Extract the [X, Y] coordinate from the center of the cell holding the provided text.  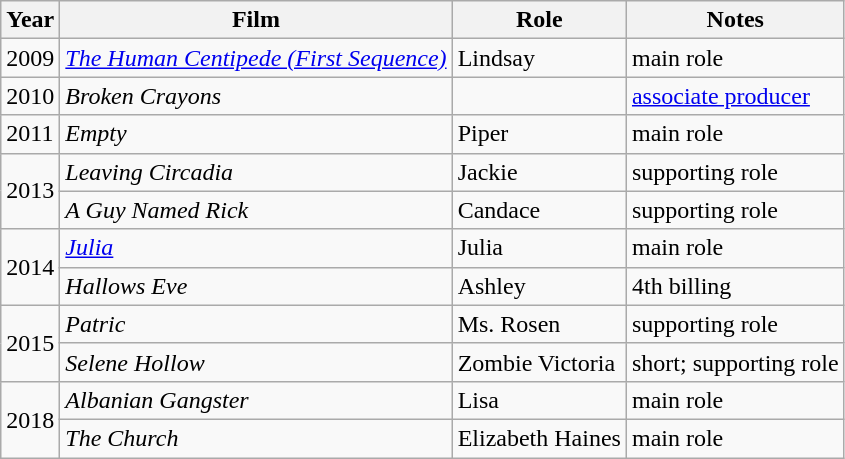
Elizabeth Haines [539, 438]
Selene Hollow [256, 362]
Patric [256, 324]
2009 [30, 58]
Role [539, 20]
A Guy Named Rick [256, 210]
Albanian Gangster [256, 400]
Ms. Rosen [539, 324]
Year [30, 20]
Zombie Victoria [539, 362]
2015 [30, 343]
Jackie [539, 172]
Notes [735, 20]
2018 [30, 419]
2010 [30, 96]
2011 [30, 134]
Hallows Eve [256, 286]
Lisa [539, 400]
Ashley [539, 286]
associate producer [735, 96]
Piper [539, 134]
The Human Centipede (First Sequence) [256, 58]
2013 [30, 191]
Broken Crayons [256, 96]
Leaving Circadia [256, 172]
2014 [30, 267]
4th billing [735, 286]
The Church [256, 438]
short; supporting role [735, 362]
Film [256, 20]
Empty [256, 134]
Lindsay [539, 58]
Candace [539, 210]
